From the cell containing the given text, extract its center point as [X, Y] coordinate. 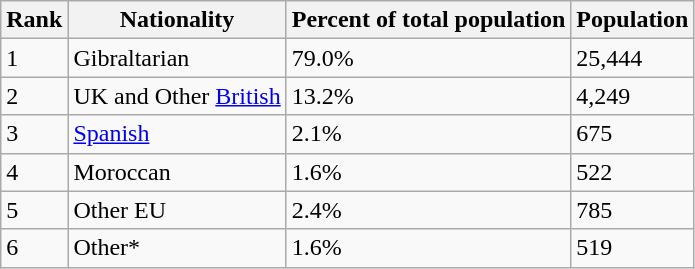
675 [632, 134]
519 [632, 248]
Percent of total population [428, 20]
Population [632, 20]
6 [34, 248]
2.1% [428, 134]
Other* [177, 248]
4,249 [632, 96]
Other EU [177, 210]
2 [34, 96]
4 [34, 172]
Rank [34, 20]
Moroccan [177, 172]
Gibraltarian [177, 58]
5 [34, 210]
1 [34, 58]
522 [632, 172]
3 [34, 134]
2.4% [428, 210]
UK and Other British [177, 96]
Spanish [177, 134]
13.2% [428, 96]
79.0% [428, 58]
Nationality [177, 20]
25,444 [632, 58]
785 [632, 210]
